From the cell containing the given text, extract its center point as [x, y] coordinate. 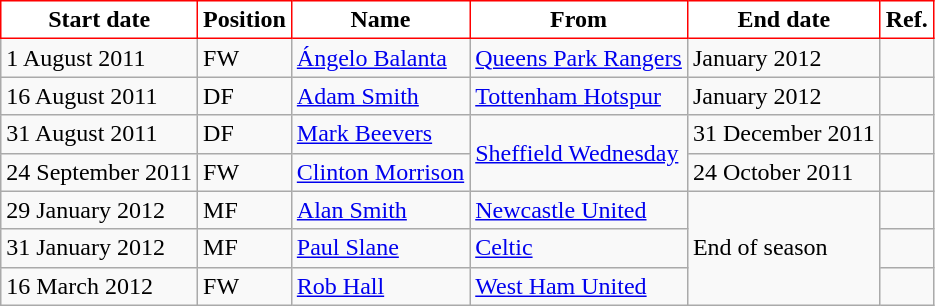
Paul Slane [380, 248]
Clinton Morrison [380, 172]
Queens Park Rangers [579, 58]
End date [784, 20]
31 December 2011 [784, 134]
Adam Smith [380, 96]
From [579, 20]
Position [245, 20]
Name [380, 20]
Sheffield Wednesday [579, 153]
24 September 2011 [100, 172]
End of season [784, 248]
Ángelo Balanta [380, 58]
29 January 2012 [100, 210]
Celtic [579, 248]
West Ham United [579, 286]
31 August 2011 [100, 134]
Alan Smith [380, 210]
Rob Hall [380, 286]
16 March 2012 [100, 286]
Mark Beevers [380, 134]
1 August 2011 [100, 58]
16 August 2011 [100, 96]
Newcastle United [579, 210]
Start date [100, 20]
Tottenham Hotspur [579, 96]
31 January 2012 [100, 248]
24 October 2011 [784, 172]
Ref. [906, 20]
